Return [x, y] of the center of cell containing provided text 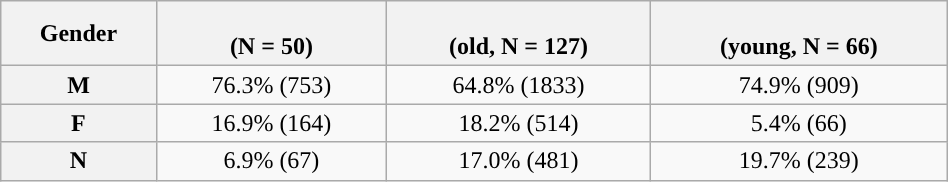
17.0% (481) [519, 161]
19.7% (239) [798, 161]
(old, N = 127) [519, 34]
N [78, 161]
18.2% (514) [519, 123]
16.9% (164) [271, 123]
74.9% (909) [798, 85]
M [78, 85]
76.3% (753) [271, 85]
(young, N = 66) [798, 34]
6.9% (67) [271, 161]
64.8% (1833) [519, 85]
Gender [78, 34]
(N = 50) [271, 34]
F [78, 123]
5.4% (66) [798, 123]
